Return the [x, y] coordinate for the center point of the cell that contains the specified text.  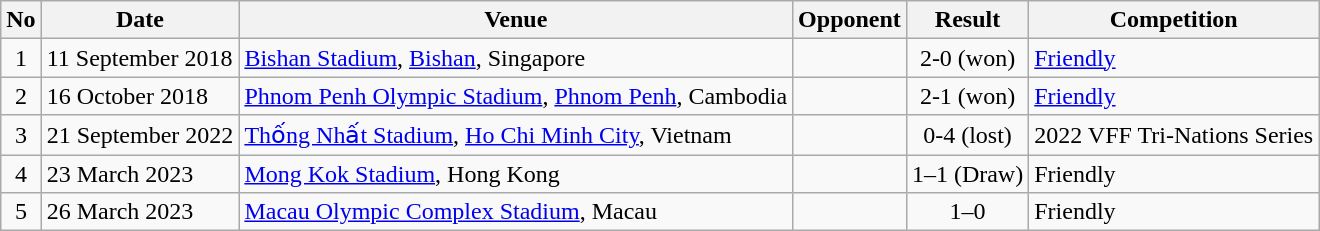
16 October 2018 [140, 96]
Opponent [850, 20]
No [21, 20]
Venue [516, 20]
3 [21, 135]
2 [21, 96]
5 [21, 212]
Macau Olympic Complex Stadium, Macau [516, 212]
4 [21, 173]
Thống Nhất Stadium, Ho Chi Minh City, Vietnam [516, 135]
0-4 (lost) [967, 135]
Mong Kok Stadium, Hong Kong [516, 173]
Bishan Stadium, Bishan, Singapore [516, 58]
11 September 2018 [140, 58]
23 March 2023 [140, 173]
21 September 2022 [140, 135]
1–1 (Draw) [967, 173]
Phnom Penh Olympic Stadium, Phnom Penh, Cambodia [516, 96]
2-0 (won) [967, 58]
Result [967, 20]
2022 VFF Tri-Nations Series [1174, 135]
Date [140, 20]
26 March 2023 [140, 212]
1–0 [967, 212]
2-1 (won) [967, 96]
Competition [1174, 20]
1 [21, 58]
